Provide the (x, y) coordinate of the cell's center where the given text is located.  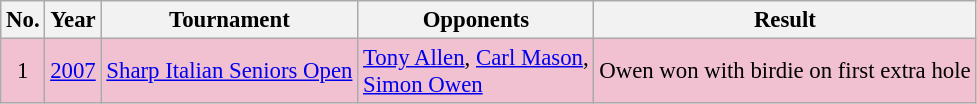
Opponents (476, 20)
2007 (73, 72)
No. (23, 20)
Owen won with birdie on first extra hole (785, 72)
Tony Allen, Carl Mason, Simon Owen (476, 72)
Tournament (230, 20)
Year (73, 20)
Result (785, 20)
1 (23, 72)
Sharp Italian Seniors Open (230, 72)
